Find where the given text appears and provide that cell's center as [x, y] coordinate. 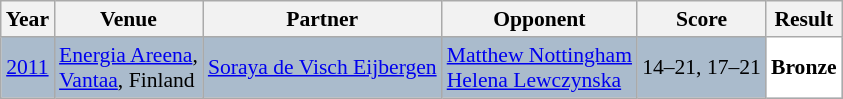
Bronze [804, 68]
Energia Areena,Vantaa, Finland [128, 68]
Year [28, 19]
14–21, 17–21 [702, 68]
Score [702, 19]
Partner [322, 19]
Matthew Nottingham Helena Lewczynska [540, 68]
Result [804, 19]
Soraya de Visch Eijbergen [322, 68]
2011 [28, 68]
Opponent [540, 19]
Venue [128, 19]
